Search for the cell housing the specified text and yield its [X, Y] center coordinate. 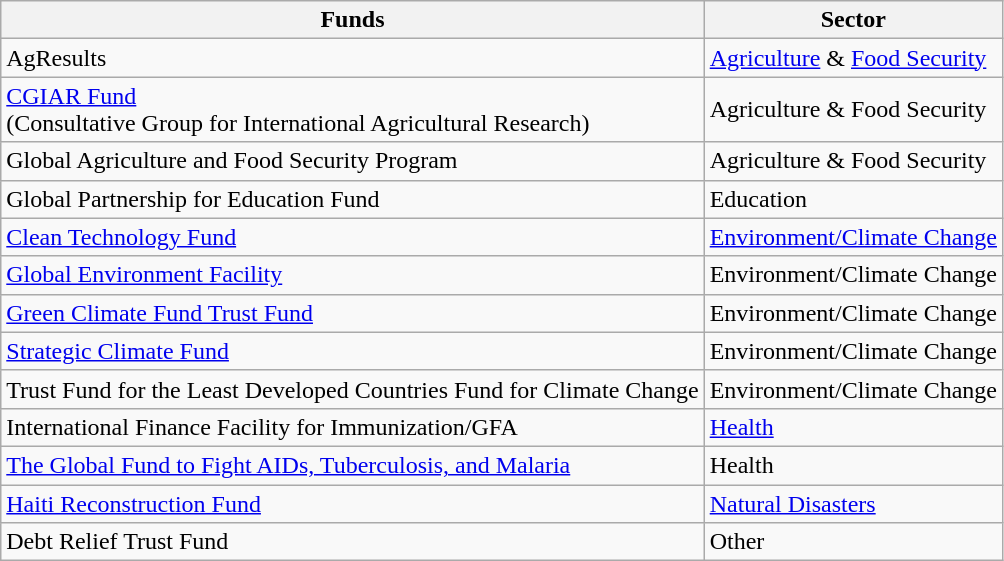
Education [853, 199]
Sector [853, 20]
Debt Relief Trust Fund [352, 542]
Green Climate Fund Trust Fund [352, 313]
Clean Technology Fund [352, 237]
Trust Fund for the Least Developed Countries Fund for Climate Change [352, 389]
CGIAR Fund(Consultative Group for International Agricultural Research) [352, 110]
Strategic Climate Fund [352, 351]
Global Agriculture and Food Security Program [352, 161]
International Finance Facility for Immunization/GFA [352, 427]
Global Partnership for Education Fund [352, 199]
Haiti Reconstruction Fund [352, 503]
Funds [352, 20]
AgResults [352, 58]
Global Environment Facility [352, 275]
Other [853, 542]
The Global Fund to Fight AIDs, Tuberculosis, and Malaria [352, 465]
Natural Disasters [853, 503]
